Extract the (x, y) coordinate from the center of the cell holding the provided text.  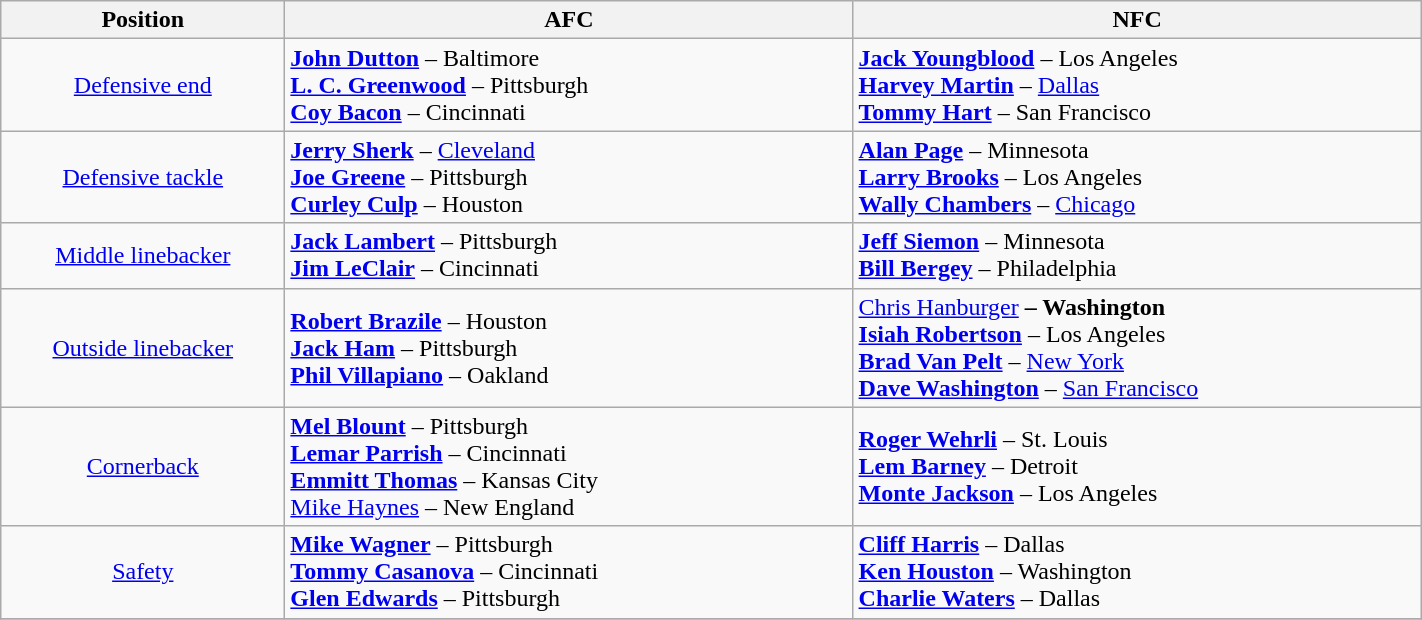
Middle linebacker (143, 256)
Cornerback (143, 466)
NFC (1137, 20)
Jack Youngblood – Los AngelesHarvey Martin – Dallas Tommy Hart – San Francisco (1137, 85)
AFC (569, 20)
Cliff Harris – DallasKen Houston – WashingtonCharlie Waters – Dallas (1137, 572)
Outside linebacker (143, 348)
Chris Hanburger – WashingtonIsiah Robertson – Los Angeles Brad Van Pelt – New York Dave Washington – San Francisco (1137, 348)
Alan Page – MinnesotaLarry Brooks – Los AngelesWally Chambers – Chicago (1137, 177)
Robert Brazile – HoustonJack Ham – PittsburghPhil Villapiano – Oakland (569, 348)
Jerry Sherk – ClevelandJoe Greene – PittsburghCurley Culp – Houston (569, 177)
Jack Lambert – PittsburghJim LeClair – Cincinnati (569, 256)
Mel Blount – PittsburghLemar Parrish – CincinnatiEmmitt Thomas – Kansas CityMike Haynes – New England (569, 466)
Safety (143, 572)
Mike Wagner – PittsburghTommy Casanova – CincinnatiGlen Edwards – Pittsburgh (569, 572)
John Dutton – BaltimoreL. C. Greenwood – PittsburghCoy Bacon – Cincinnati (569, 85)
Defensive end (143, 85)
Position (143, 20)
Defensive tackle (143, 177)
Jeff Siemon – MinnesotaBill Bergey – Philadelphia (1137, 256)
Roger Wehrli – St. LouisLem Barney – DetroitMonte Jackson – Los Angeles (1137, 466)
